Extract the (x, y) coordinate from the center of the cell holding the provided text.  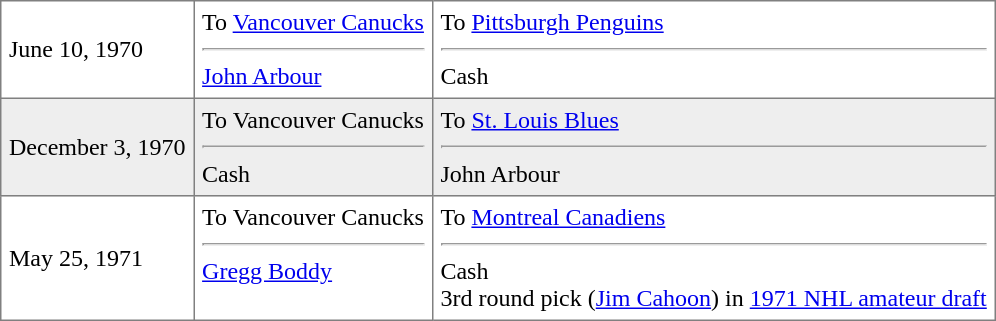
To Pittsburgh Penguins Cash (714, 50)
To St. Louis Blues John Arbour (714, 147)
To Vancouver Canucks Cash (313, 147)
To Vancouver Canucks John Arbour (313, 50)
May 25, 1971 (98, 258)
To Vancouver Canucks Gregg Boddy (313, 258)
December 3, 1970 (98, 147)
To Montreal Canadiens Cash 3rd round pick (Jim Cahoon) in 1971 NHL amateur draft (714, 258)
June 10, 1970 (98, 50)
